Locate the cell with the specified text and output its [x, y] center coordinate. 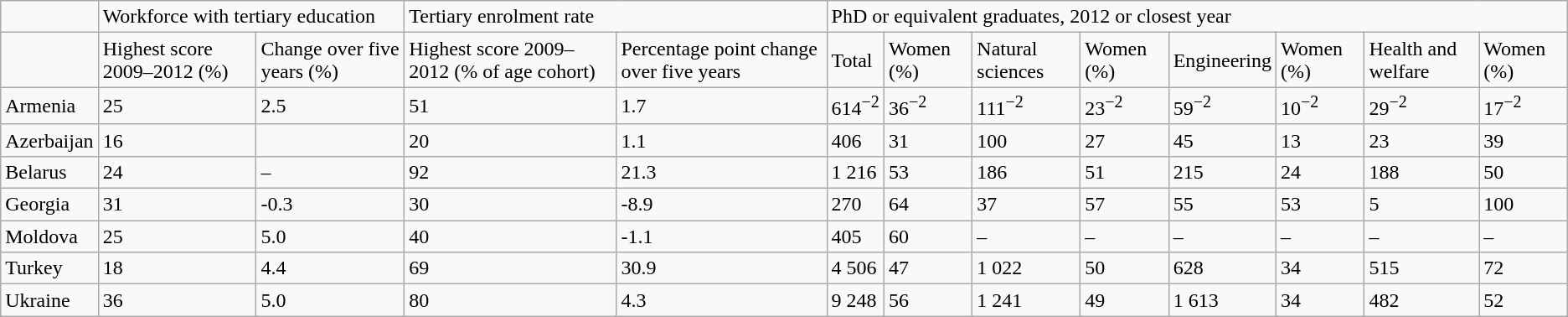
1 241 [1027, 300]
1.1 [722, 140]
56 [928, 300]
69 [511, 268]
2.5 [330, 106]
10−2 [1320, 106]
49 [1124, 300]
1 613 [1222, 300]
36−2 [928, 106]
4 506 [855, 268]
PhD or equivalent graduates, 2012 or closest year [1197, 17]
Azerbaijan [49, 140]
Health and welfare [1422, 60]
515 [1422, 268]
Total [855, 60]
-8.9 [722, 205]
1 216 [855, 172]
Natural sciences [1027, 60]
92 [511, 172]
Change over five years (%) [330, 60]
Armenia [49, 106]
30.9 [722, 268]
39 [1524, 140]
17−2 [1524, 106]
215 [1222, 172]
16 [178, 140]
Tertiary enrolment rate [616, 17]
Highest score 2009–2012 (%) [178, 60]
Highest score 2009–2012 (% of age cohort) [511, 60]
1 022 [1027, 268]
21.3 [722, 172]
Georgia [49, 205]
628 [1222, 268]
20 [511, 140]
40 [511, 236]
406 [855, 140]
188 [1422, 172]
405 [855, 236]
Workforce with tertiary education [251, 17]
80 [511, 300]
Moldova [49, 236]
-1.1 [722, 236]
614−2 [855, 106]
1.7 [722, 106]
59−2 [1222, 106]
18 [178, 268]
29−2 [1422, 106]
23 [1422, 140]
270 [855, 205]
55 [1222, 205]
13 [1320, 140]
37 [1027, 205]
47 [928, 268]
60 [928, 236]
52 [1524, 300]
23−2 [1124, 106]
Belarus [49, 172]
57 [1124, 205]
Ukraine [49, 300]
9 248 [855, 300]
4.4 [330, 268]
Percentage point change over five years [722, 60]
186 [1027, 172]
72 [1524, 268]
Engineering [1222, 60]
111−2 [1027, 106]
45 [1222, 140]
Turkey [49, 268]
64 [928, 205]
36 [178, 300]
27 [1124, 140]
30 [511, 205]
5 [1422, 205]
-0.3 [330, 205]
482 [1422, 300]
4.3 [722, 300]
